Extract the [x, y] coordinate from the center of the cell holding the provided text.  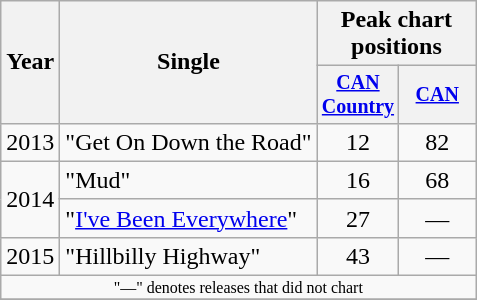
"Get On Down the Road" [188, 142]
"Hillbilly Highway" [188, 256]
"—" denotes releases that did not chart [238, 288]
12 [358, 142]
Year [30, 62]
2015 [30, 256]
Peak chartpositions [396, 34]
CAN [438, 94]
"Mud" [188, 180]
68 [438, 180]
27 [358, 218]
"I've Been Everywhere" [188, 218]
CAN Country [358, 94]
16 [358, 180]
82 [438, 142]
2014 [30, 199]
Single [188, 62]
2013 [30, 142]
43 [358, 256]
